Scan for the cell matching the given text and deliver its (x, y) coordinate at center. 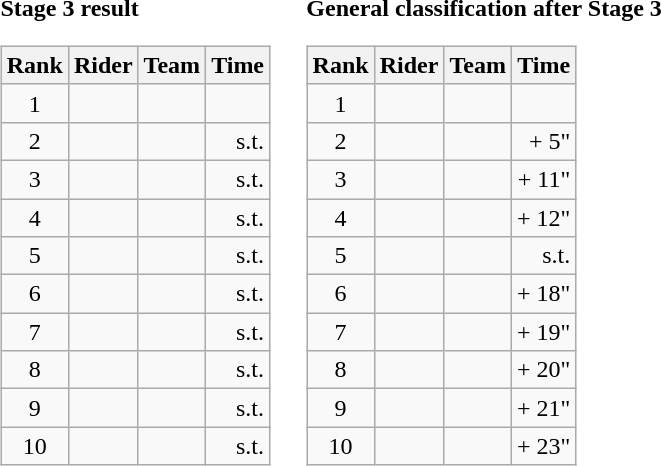
+ 19" (543, 332)
+ 5" (543, 141)
+ 18" (543, 294)
+ 20" (543, 370)
+ 21" (543, 408)
+ 12" (543, 217)
+ 11" (543, 179)
+ 23" (543, 446)
